Capture the cell that displays the provided text and extract its (x, y) central coordinate. 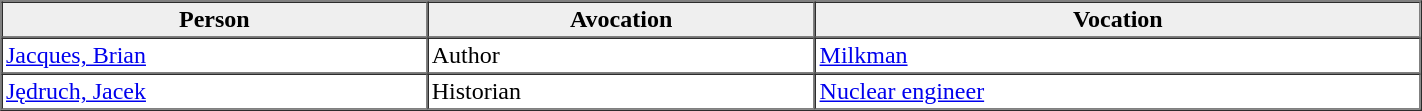
Vocation (1118, 20)
Historian (621, 92)
Avocation (621, 20)
Jacques, Brian (215, 56)
Author (621, 56)
Person (215, 20)
Jędruch, Jacek (215, 92)
Milkman (1118, 56)
Nuclear engineer (1118, 92)
